Scan for the cell matching the given text and deliver its [x, y] coordinate at center. 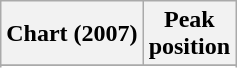
Peak position [189, 34]
Chart (2007) [72, 34]
